Detect which cell encompasses the target text, then output its (x, y) center coordinate. 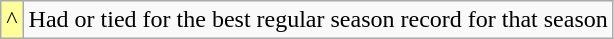
^ (12, 20)
Had or tied for the best regular season record for that season (318, 20)
